Search for the cell housing the specified text and yield its [X, Y] center coordinate. 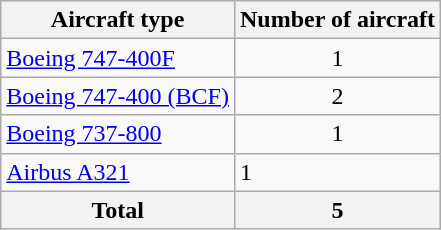
Boeing 747-400F [118, 58]
Boeing 747-400 (BCF) [118, 96]
2 [337, 96]
Aircraft type [118, 20]
Total [118, 210]
Airbus A321 [118, 172]
Boeing 737-800 [118, 134]
Number of aircraft [337, 20]
5 [337, 210]
